Identify which cell holds the provided text, then report its [x, y] central coordinate. 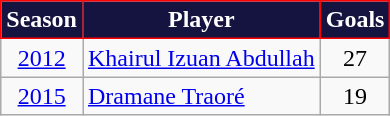
2012 [42, 58]
19 [355, 96]
Dramane Traoré [201, 96]
27 [355, 58]
Goals [355, 20]
2015 [42, 96]
Season [42, 20]
Khairul Izuan Abdullah [201, 58]
Player [201, 20]
